Find where the given text appears and provide that cell's center as (x, y) coordinate. 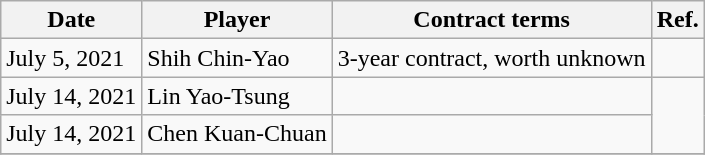
Date (72, 20)
Lin Yao-Tsung (237, 96)
Player (237, 20)
Chen Kuan-Chuan (237, 134)
3-year contract, worth unknown (492, 58)
Ref. (678, 20)
Shih Chin-Yao (237, 58)
July 5, 2021 (72, 58)
Contract terms (492, 20)
